Identify which cell holds the provided text, then report its [X, Y] central coordinate. 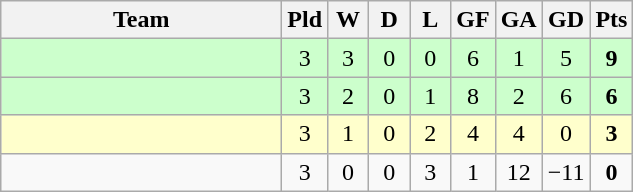
L [430, 20]
D [390, 20]
GA [518, 20]
Team [142, 20]
9 [612, 58]
5 [566, 58]
GF [473, 20]
W [348, 20]
12 [518, 172]
−11 [566, 172]
Pts [612, 20]
8 [473, 96]
GD [566, 20]
Pld [305, 20]
